Locate the cell with the specified text and output its [x, y] center coordinate. 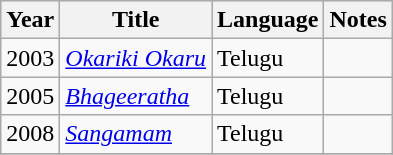
Notes [358, 20]
Bhageeratha [136, 96]
Title [136, 20]
2008 [30, 134]
Sangamam [136, 134]
Year [30, 20]
Language [268, 20]
Okariki Okaru [136, 58]
2005 [30, 96]
2003 [30, 58]
